Provide the (X, Y) coordinate of the cell's center where the given text is located.  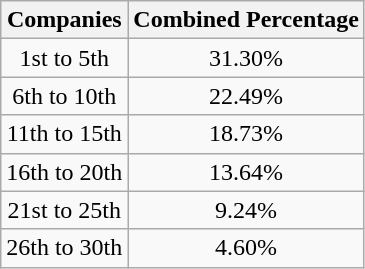
26th to 30th (64, 248)
31.30% (246, 58)
Companies (64, 20)
4.60% (246, 248)
9.24% (246, 210)
11th to 15th (64, 134)
6th to 10th (64, 96)
13.64% (246, 172)
21st to 25th (64, 210)
18.73% (246, 134)
16th to 20th (64, 172)
22.49% (246, 96)
Combined Percentage (246, 20)
1st to 5th (64, 58)
